Scan for the cell matching the given text and deliver its (X, Y) coordinate at center. 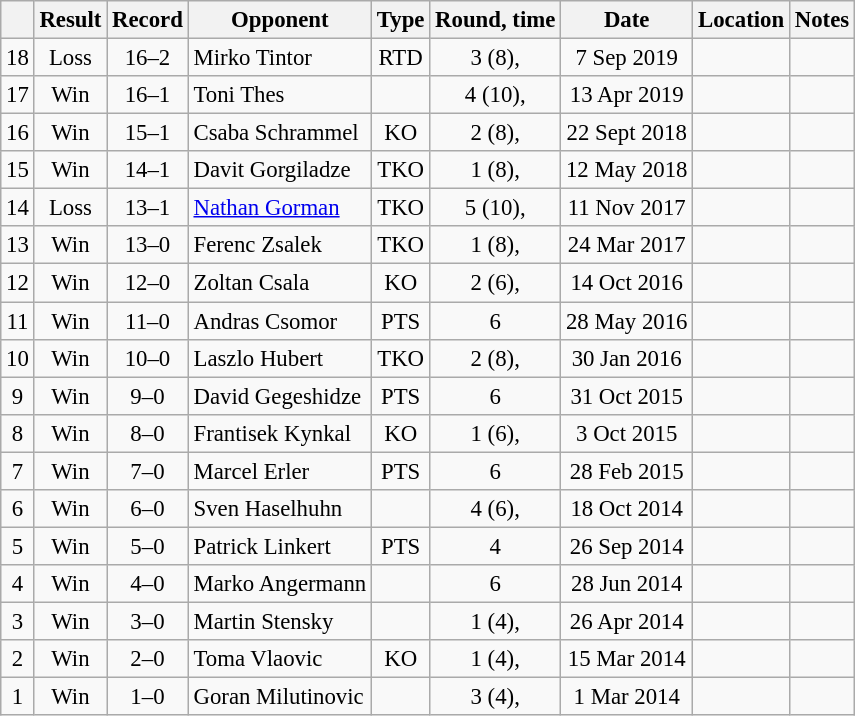
Laszlo Hubert (280, 358)
3 (4), (496, 697)
Marcel Erler (280, 471)
11 (18, 321)
10–0 (148, 358)
Result (70, 20)
13–1 (148, 208)
13 (18, 245)
18 Oct 2014 (627, 509)
16–1 (148, 95)
1 Mar 2014 (627, 697)
Andras Csomor (280, 321)
15 (18, 170)
22 Sept 2018 (627, 133)
Notes (822, 20)
3 (8), (496, 58)
Opponent (280, 20)
Toni Thes (280, 95)
5 (10), (496, 208)
4 (6), (496, 509)
16–2 (148, 58)
8–0 (148, 433)
Location (742, 20)
7 Sep 2019 (627, 58)
6–0 (148, 509)
2 (6), (496, 283)
5 (18, 546)
11 Nov 2017 (627, 208)
Goran Milutinovic (280, 697)
13 Apr 2019 (627, 95)
3 Oct 2015 (627, 433)
Patrick Linkert (280, 546)
Ferenc Zsalek (280, 245)
Martin Stensky (280, 621)
17 (18, 95)
24 Mar 2017 (627, 245)
Csaba Schrammel (280, 133)
Zoltan Csala (280, 283)
Toma Vlaovic (280, 659)
8 (18, 433)
9–0 (148, 396)
12 May 2018 (627, 170)
Frantisek Kynkal (280, 433)
Date (627, 20)
Round, time (496, 20)
1–0 (148, 697)
4 (10), (496, 95)
RTD (401, 58)
2 (18, 659)
Type (401, 20)
Record (148, 20)
14–1 (148, 170)
14 (18, 208)
11–0 (148, 321)
Davit Gorgiladze (280, 170)
13–0 (148, 245)
31 Oct 2015 (627, 396)
5–0 (148, 546)
12–0 (148, 283)
1 (18, 697)
26 Sep 2014 (627, 546)
Nathan Gorman (280, 208)
7–0 (148, 471)
Sven Haselhuhn (280, 509)
David Gegeshidze (280, 396)
7 (18, 471)
14 Oct 2016 (627, 283)
30 Jan 2016 (627, 358)
3–0 (148, 621)
15–1 (148, 133)
Marko Angermann (280, 584)
28 Jun 2014 (627, 584)
28 Feb 2015 (627, 471)
12 (18, 283)
10 (18, 358)
15 Mar 2014 (627, 659)
2–0 (148, 659)
1 (6), (496, 433)
Mirko Tintor (280, 58)
4–0 (148, 584)
28 May 2016 (627, 321)
18 (18, 58)
9 (18, 396)
26 Apr 2014 (627, 621)
3 (18, 621)
16 (18, 133)
